Extract the (X, Y) coordinate from the center of the cell holding the provided text.  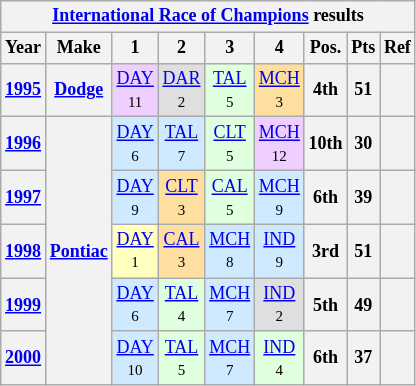
International Race of Champions results (208, 16)
30 (364, 144)
MCH9 (280, 197)
49 (364, 305)
Ref (398, 48)
1998 (24, 251)
4 (280, 48)
CAL3 (182, 251)
IND2 (280, 305)
IND4 (280, 358)
1 (135, 48)
DAY1 (135, 251)
4th (326, 90)
2000 (24, 358)
Dodge (78, 90)
37 (364, 358)
DAY10 (135, 358)
Pontiac (78, 251)
DAY11 (135, 90)
1995 (24, 90)
Pts (364, 48)
CAL5 (230, 197)
TAL7 (182, 144)
CLT3 (182, 197)
Year (24, 48)
TAL4 (182, 305)
MCH8 (230, 251)
5th (326, 305)
3rd (326, 251)
1999 (24, 305)
CLT5 (230, 144)
Pos. (326, 48)
2 (182, 48)
3 (230, 48)
IND9 (280, 251)
DAY9 (135, 197)
Make (78, 48)
MCH12 (280, 144)
MCH3 (280, 90)
1997 (24, 197)
10th (326, 144)
1996 (24, 144)
DAR2 (182, 90)
39 (364, 197)
